Output the [x, y] coordinate of the center of the cell containing the given text.  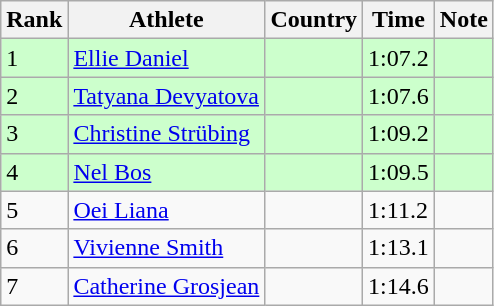
1:07.6 [399, 96]
Ellie Daniel [166, 58]
Time [399, 20]
Tatyana Devyatova [166, 96]
1 [34, 58]
Christine Strübing [166, 134]
Catherine Grosjean [166, 286]
1:09.2 [399, 134]
7 [34, 286]
2 [34, 96]
Oei Liana [166, 210]
1:07.2 [399, 58]
1:13.1 [399, 248]
1:14.6 [399, 286]
6 [34, 248]
1:09.5 [399, 172]
4 [34, 172]
Athlete [166, 20]
Rank [34, 20]
3 [34, 134]
1:11.2 [399, 210]
Vivienne Smith [166, 248]
Country [314, 20]
5 [34, 210]
Note [464, 20]
Nel Bos [166, 172]
